Provide the (X, Y) coordinate of the cell's center where the given text is located.  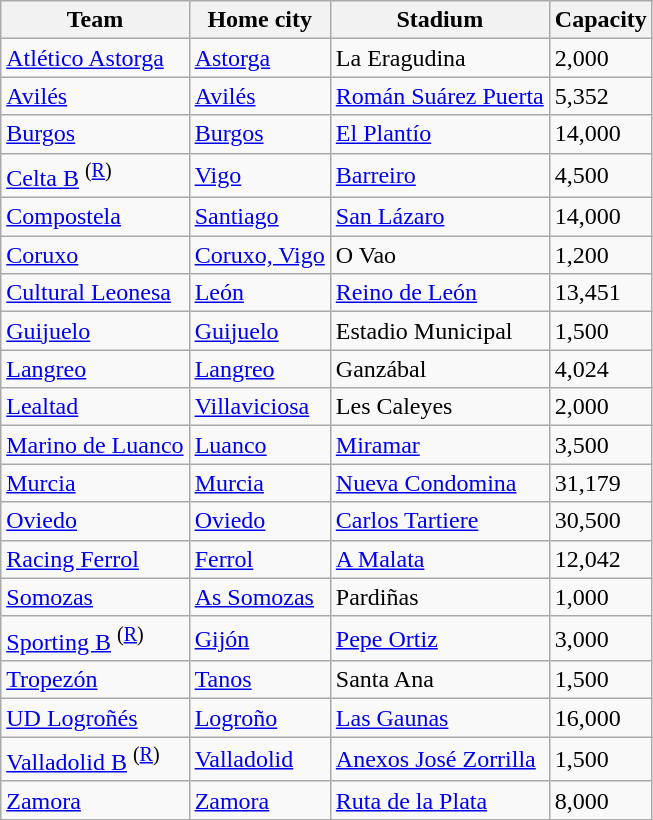
3,500 (600, 445)
Valladolid (260, 760)
Coruxo (95, 255)
Sporting B (R) (95, 638)
Stadium (440, 20)
Tropezón (95, 680)
Román Suárez Puerta (440, 96)
Ruta de la Plata (440, 800)
30,500 (600, 521)
Capacity (600, 20)
Pardiñas (440, 597)
8,000 (600, 800)
Astorga (260, 58)
Lealtad (95, 407)
Compostela (95, 217)
Santiago (260, 217)
O Vao (440, 255)
16,000 (600, 718)
Team (95, 20)
El Plantío (440, 134)
Barreiro (440, 176)
1,200 (600, 255)
Coruxo, Vigo (260, 255)
Ferrol (260, 559)
Les Caleyes (440, 407)
5,352 (600, 96)
Gijón (260, 638)
1,000 (600, 597)
Marino de Luanco (95, 445)
Pepe Ortiz (440, 638)
Santa Ana (440, 680)
UD Logroñés (95, 718)
Miramar (440, 445)
Home city (260, 20)
Las Gaunas (440, 718)
31,179 (600, 483)
San Lázaro (440, 217)
As Somozas (260, 597)
Celta B (R) (95, 176)
A Malata (440, 559)
Cultural Leonesa (95, 293)
13,451 (600, 293)
Tanos (260, 680)
Vigo (260, 176)
León (260, 293)
Logroño (260, 718)
Somozas (95, 597)
3,000 (600, 638)
Anexos José Zorrilla (440, 760)
Valladolid B (R) (95, 760)
Ganzábal (440, 369)
Reino de León (440, 293)
4,024 (600, 369)
12,042 (600, 559)
Racing Ferrol (95, 559)
Luanco (260, 445)
Nueva Condomina (440, 483)
Atlético Astorga (95, 58)
La Eragudina (440, 58)
4,500 (600, 176)
Estadio Municipal (440, 331)
Villaviciosa (260, 407)
Carlos Tartiere (440, 521)
